From the cell containing the given text, extract its center point as [x, y] coordinate. 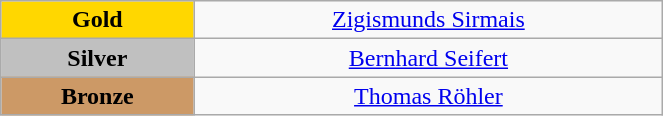
Zigismunds Sirmais [428, 20]
Silver [98, 58]
Bernhard Seifert [428, 58]
Bronze [98, 96]
Gold [98, 20]
Thomas Röhler [428, 96]
